Find where the given text appears and provide that cell's center as [x, y] coordinate. 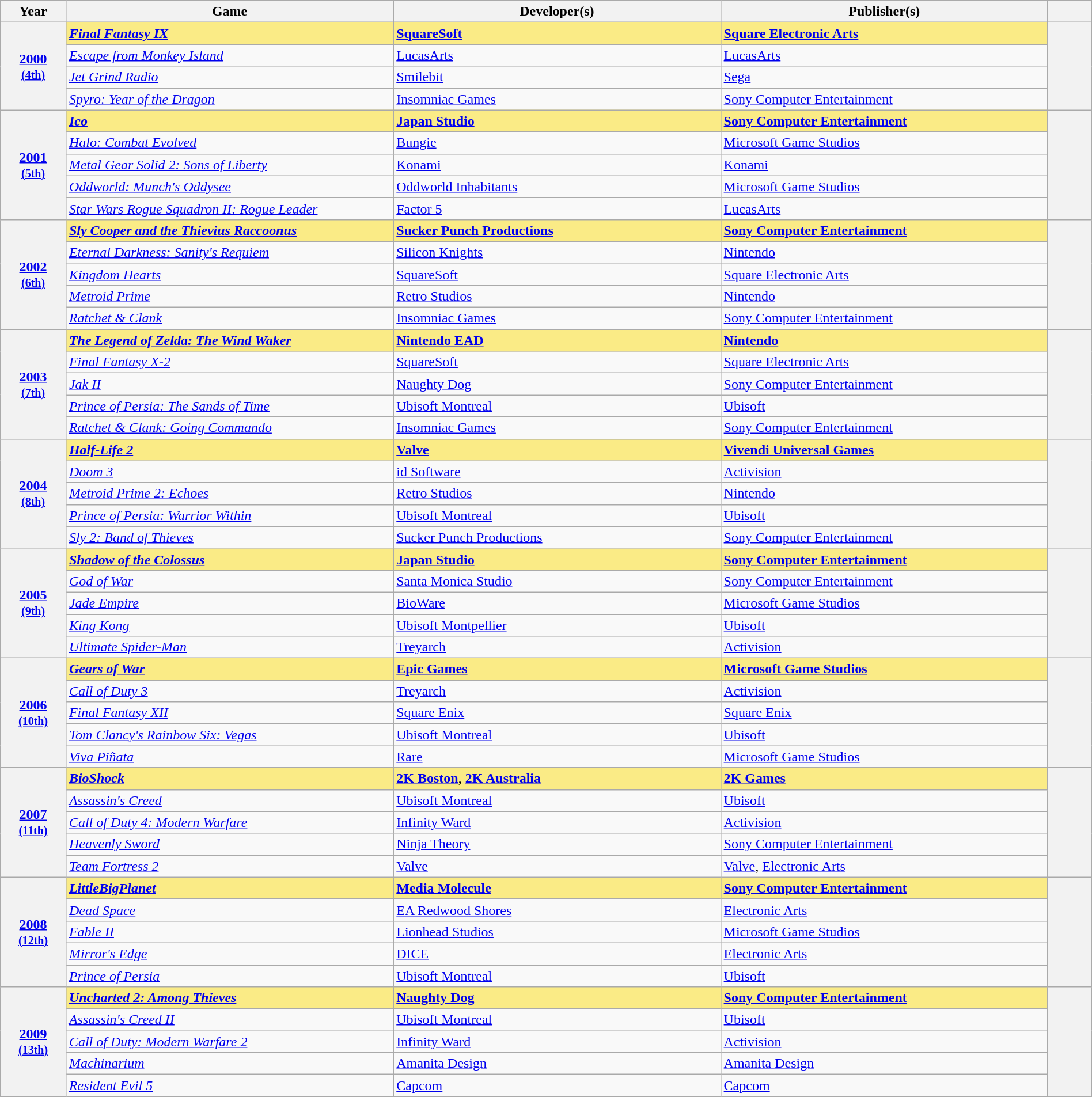
2004 (8th) [33, 494]
Heavenly Sword [229, 844]
Ninja Theory [557, 844]
Final Fantasy X-2 [229, 362]
2K Boston, 2K Australia [557, 779]
Half-Life 2 [229, 450]
Halo: Combat Evolved [229, 143]
Uncharted 2: Among Thieves [229, 998]
Prince of Persia: The Sands of Time [229, 406]
id Software [557, 472]
2005 (9th) [33, 603]
Sly 2: Band of Thieves [229, 537]
2000 (4th) [33, 66]
Tom Clancy's Rainbow Six: Vegas [229, 735]
Lionhead Studios [557, 932]
Ratchet & Clank: Going Commando [229, 428]
Smilebit [557, 77]
Ubisoft Montpellier [557, 625]
Epic Games [557, 669]
Year [33, 12]
Dead Space [229, 910]
King Kong [229, 625]
Valve, Electronic Arts [884, 866]
Team Fortress 2 [229, 866]
Final Fantasy XII [229, 713]
Ico [229, 121]
God of War [229, 581]
Gears of War [229, 669]
Game [229, 12]
Ratchet & Clank [229, 318]
DICE [557, 954]
BioShock [229, 779]
Final Fantasy IX [229, 33]
Fable II [229, 932]
Call of Duty: Modern Warfare 2 [229, 1042]
The Legend of Zelda: The Wind Waker [229, 340]
Nintendo EAD [557, 340]
Factor 5 [557, 208]
Silicon Knights [557, 252]
Metroid Prime [229, 297]
Santa Monica Studio [557, 581]
Star Wars Rogue Squadron II: Rogue Leader [229, 208]
Mirror's Edge [229, 954]
Ultimate Spider-Man [229, 647]
Kingdom Hearts [229, 275]
Publisher(s) [884, 12]
Bungie [557, 143]
LittleBigPlanet [229, 888]
Prince of Persia: Warrior Within [229, 515]
Metroid Prime 2: Echoes [229, 494]
Sega [884, 77]
Resident Evil 5 [229, 1085]
Escape from Monkey Island [229, 55]
Doom 3 [229, 472]
Prince of Persia [229, 976]
Spyro: Year of the Dragon [229, 99]
2003 (7th) [33, 384]
Developer(s) [557, 12]
Jak II [229, 384]
2009 (13th) [33, 1042]
BioWare [557, 603]
Jade Empire [229, 603]
Media Molecule [557, 888]
Rare [557, 757]
Oddworld: Munch's Oddysee [229, 187]
Oddworld Inhabitants [557, 187]
Vivendi Universal Games [884, 450]
2008 (12th) [33, 932]
Jet Grind Radio [229, 77]
Machinarium [229, 1064]
Viva Piñata [229, 757]
2006 (10th) [33, 713]
Shadow of the Colossus [229, 559]
2007 (11th) [33, 822]
Assassin's Creed II [229, 1020]
Assassin's Creed [229, 800]
2001 (5th) [33, 165]
Metal Gear Solid 2: Sons of Liberty [229, 165]
Call of Duty 3 [229, 691]
Sly Cooper and the Thievius Raccoonus [229, 230]
2K Games [884, 779]
EA Redwood Shores [557, 910]
Eternal Darkness: Sanity's Requiem [229, 252]
2002 (6th) [33, 274]
Call of Duty 4: Modern Warfare [229, 822]
